For the text-containing cell, return its midpoint in (x, y) coordinate format. 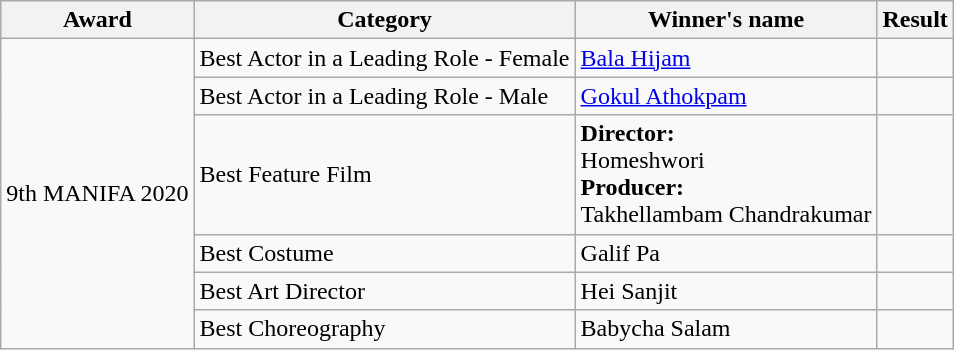
Babycha Salam (726, 329)
Best Costume (384, 253)
Best Feature Film (384, 174)
Best Art Director (384, 291)
Best Actor in a Leading Role - Female (384, 58)
Result (915, 20)
Winner's name (726, 20)
Best Choreography (384, 329)
9th MANIFA 2020 (98, 194)
Best Actor in a Leading Role - Male (384, 96)
Hei Sanjit (726, 291)
Bala Hijam (726, 58)
Gokul Athokpam (726, 96)
Director:HomeshworiProducer:Takhellambam Chandrakumar (726, 174)
Category (384, 20)
Award (98, 20)
Galif Pa (726, 253)
